Capture the cell that displays the provided text and extract its [x, y] central coordinate. 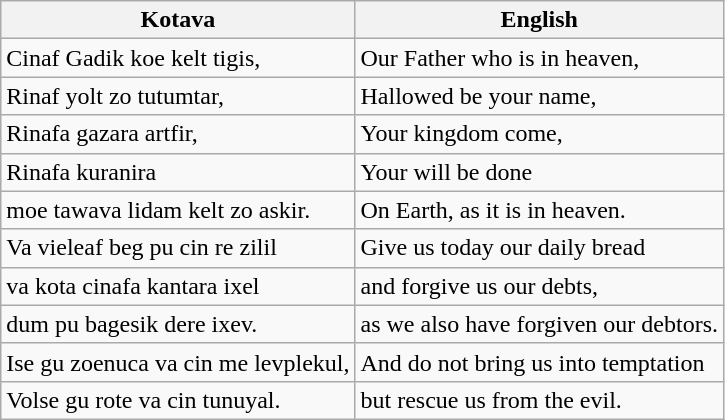
Rinaf yolt zo tutumtar, [178, 96]
Va vieleaf beg pu cin re zilil [178, 248]
moe tawava lidam kelt zo askir. [178, 210]
but rescue us from the evil. [540, 400]
Rinafa kuranira [178, 172]
and forgive us our debts, [540, 286]
Rinafa gazara artfir, [178, 134]
Ise gu zoenuca va cin me levplekul, [178, 362]
Your will be done [540, 172]
Cinaf Gadik koe kelt tigis, [178, 58]
Your kingdom come, [540, 134]
Give us today our daily bread [540, 248]
Our Father who is in heaven, [540, 58]
Hallowed be your name, [540, 96]
dum pu bagesik dere ixev. [178, 324]
Kotava [178, 20]
as we also have forgiven our debtors. [540, 324]
va kota cinafa kantara ixel [178, 286]
On Earth, as it is in heaven. [540, 210]
Volse gu rote va cin tunuyal. [178, 400]
English [540, 20]
And do not bring us into temptation [540, 362]
